Scan for the cell matching the given text and deliver its [X, Y] coordinate at center. 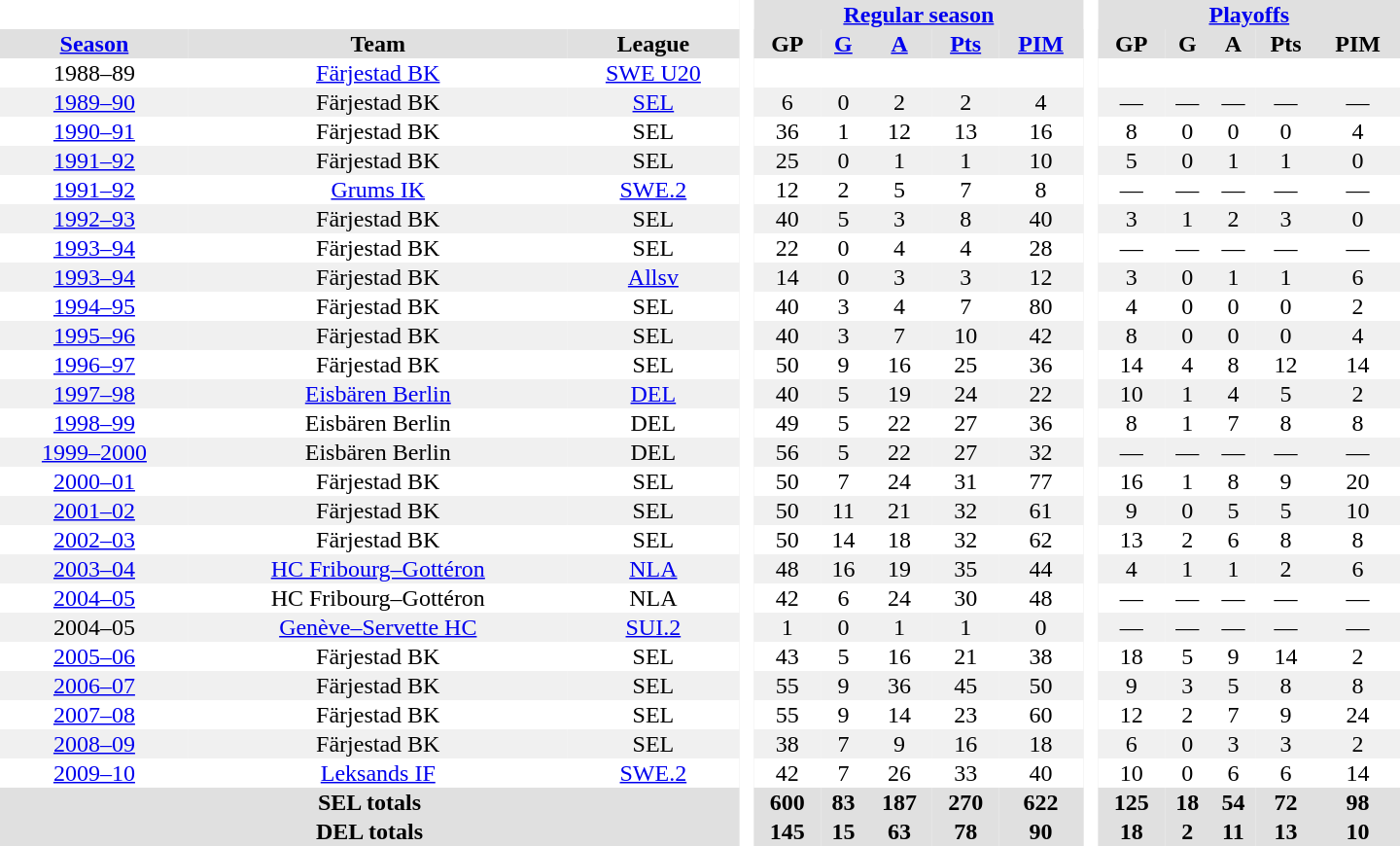
1989–90 [94, 102]
187 [899, 802]
League [653, 44]
DEL totals [369, 831]
44 [1040, 569]
49 [787, 423]
Genève–Servette HC [378, 627]
600 [787, 802]
270 [965, 802]
2008–09 [94, 744]
2002–03 [94, 540]
61 [1040, 511]
56 [787, 452]
43 [787, 656]
1996–97 [94, 365]
Grums IK [378, 190]
2000–01 [94, 481]
83 [844, 802]
2005–06 [94, 656]
33 [965, 773]
1988–89 [94, 73]
78 [965, 831]
1994–95 [94, 306]
1999–2000 [94, 452]
62 [1040, 540]
Regular season [919, 15]
2009–10 [94, 773]
31 [965, 481]
20 [1357, 481]
35 [965, 569]
60 [1040, 715]
26 [899, 773]
2007–08 [94, 715]
45 [965, 686]
15 [844, 831]
80 [1040, 306]
145 [787, 831]
1998–99 [94, 423]
63 [899, 831]
2006–07 [94, 686]
Playoffs [1249, 15]
SEL totals [369, 802]
1990–91 [94, 131]
77 [1040, 481]
30 [965, 598]
28 [1040, 248]
Team [378, 44]
1992–93 [94, 219]
54 [1233, 802]
125 [1132, 802]
90 [1040, 831]
SWE U20 [653, 73]
23 [965, 715]
2003–04 [94, 569]
2001–02 [94, 511]
Season [94, 44]
SUI.2 [653, 627]
1997–98 [94, 394]
Allsv [653, 277]
622 [1040, 802]
1995–96 [94, 335]
72 [1285, 802]
98 [1357, 802]
Leksands IF [378, 773]
